Return (x, y) of the center of cell containing provided text 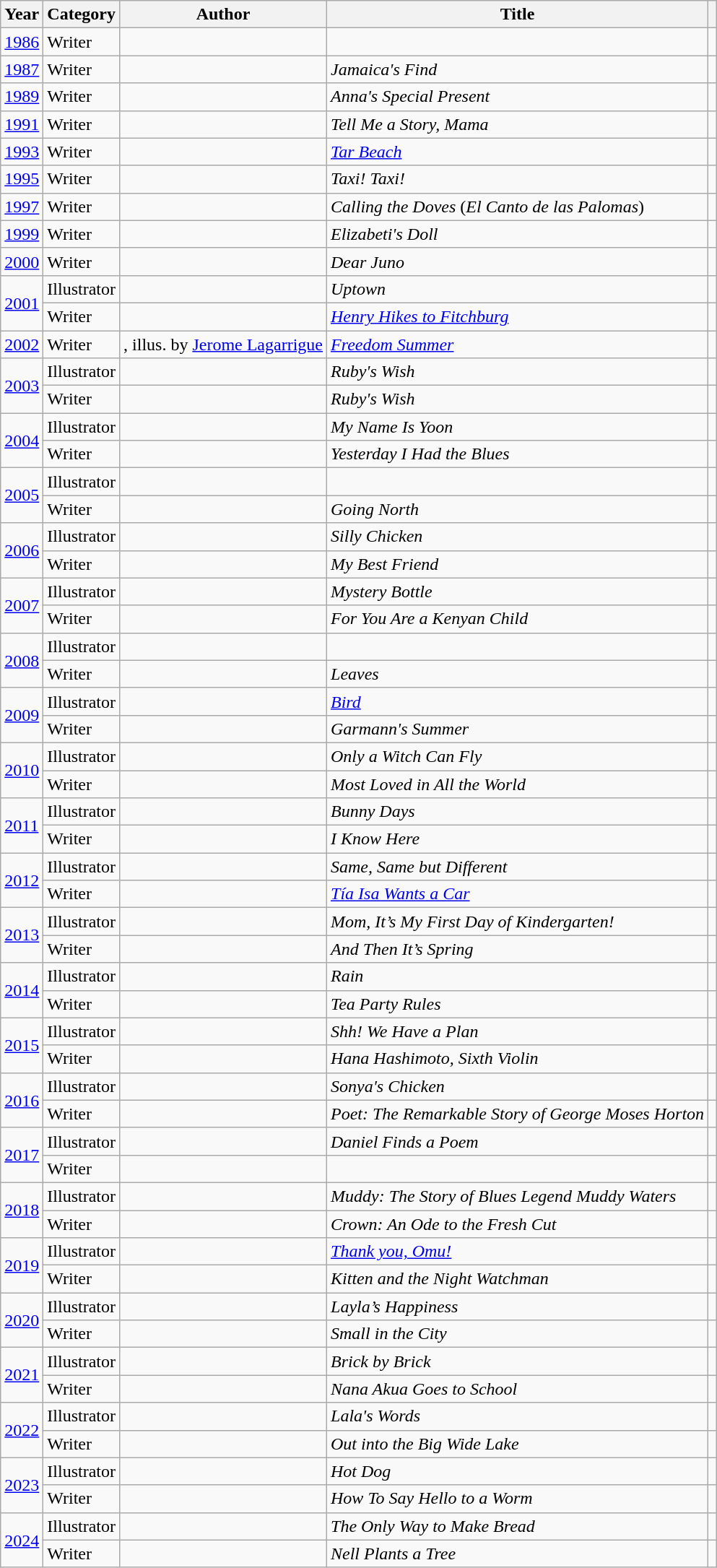
Elizabeti's Doll (518, 234)
Anna's Special Present (518, 97)
I Know Here (518, 839)
Nell Plants a Tree (518, 1554)
Rain (518, 976)
2021 (22, 1375)
2019 (22, 1265)
Tía Isa Wants a Car (518, 894)
Hana Hashimoto, Sixth Violin (518, 1059)
2014 (22, 990)
For You Are a Kenyan Child (518, 619)
Sonya's Chicken (518, 1086)
1989 (22, 97)
Bunny Days (518, 812)
Shh! We Have a Plan (518, 1031)
1993 (22, 152)
Taxi! Taxi! (518, 179)
Mom, It’s My First Day of Kindergarten! (518, 922)
Same, Same but Different (518, 867)
2007 (22, 605)
2017 (22, 1155)
2000 (22, 261)
2022 (22, 1430)
Bird (518, 701)
Title (518, 14)
Uptown (518, 289)
2016 (22, 1100)
2008 (22, 660)
2004 (22, 441)
Going North (518, 509)
Henry Hikes to Fitchburg (518, 316)
1995 (22, 179)
Freedom Summer (518, 345)
2003 (22, 386)
Kitten and the Night Watchman (518, 1279)
1986 (22, 42)
Crown: An Ode to the Fresh Cut (518, 1224)
2001 (22, 303)
1999 (22, 234)
2012 (22, 880)
Leaves (518, 674)
Out into the Big Wide Lake (518, 1444)
Jamaica's Find (518, 69)
Small in the City (518, 1334)
Dear Juno (518, 261)
Yesterday I Had the Blues (518, 454)
Lala's Words (518, 1416)
How To Say Hello to a Worm (518, 1499)
Silly Chicken (518, 537)
1987 (22, 69)
2015 (22, 1045)
Hot Dog (518, 1471)
2005 (22, 495)
Author (224, 14)
2002 (22, 345)
2023 (22, 1485)
Muddy: The Story of Blues Legend Muddy Waters (518, 1196)
Nana Akua Goes to School (518, 1389)
2018 (22, 1210)
Thank you, Omu! (518, 1252)
2013 (22, 935)
2024 (22, 1540)
2010 (22, 770)
2006 (22, 550)
Tar Beach (518, 152)
2009 (22, 715)
Mystery Bottle (518, 592)
1997 (22, 207)
The Only Way to Make Bread (518, 1526)
Tell Me a Story, Mama (518, 124)
And Then It’s Spring (518, 949)
Tea Party Rules (518, 1004)
Category (82, 14)
Calling the Doves (El Canto de las Palomas) (518, 207)
, illus. by Jerome Lagarrigue (224, 345)
2020 (22, 1320)
Year (22, 14)
Most Loved in All the World (518, 784)
My Best Friend (518, 564)
Only a Witch Can Fly (518, 756)
My Name Is Yoon (518, 427)
Garmann's Summer (518, 729)
Daniel Finds a Poem (518, 1141)
Poet: The Remarkable Story of George Moses Horton (518, 1114)
1991 (22, 124)
Brick by Brick (518, 1361)
2011 (22, 826)
Layla’s Happiness (518, 1307)
